Locate the cell with the specified text and output its [X, Y] center coordinate. 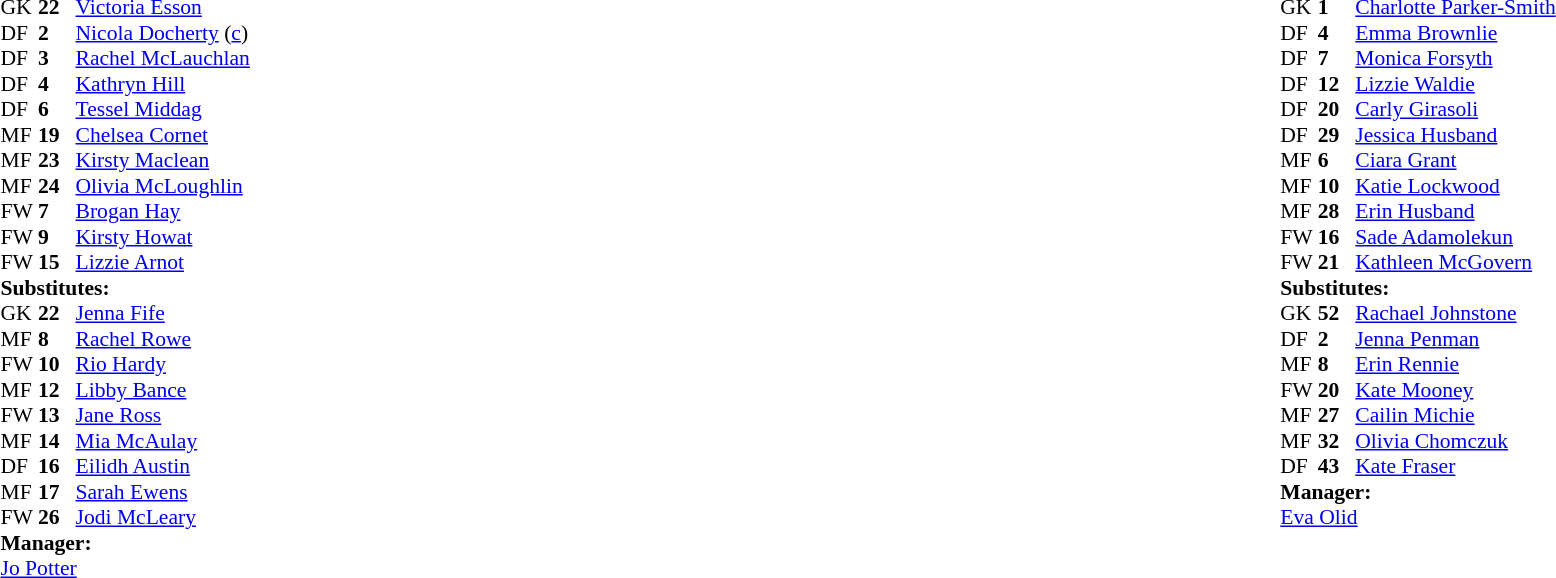
Rio Hardy [163, 365]
Rachael Johnstone [1455, 313]
13 [57, 415]
Chelsea Cornet [163, 135]
Jane Ross [163, 415]
Eilidh Austin [163, 467]
27 [1337, 415]
Cailin Michie [1455, 415]
Kirsty Howat [163, 237]
9 [57, 237]
21 [1337, 263]
Emma Brownlie [1455, 33]
Jenna Fife [163, 313]
15 [57, 263]
Brogan Hay [163, 211]
Jenna Penman [1455, 339]
Kate Fraser [1455, 467]
Ciara Grant [1455, 161]
29 [1337, 135]
Rachel Rowe [163, 339]
19 [57, 135]
22 [57, 313]
Kathleen McGovern [1455, 263]
24 [57, 186]
52 [1337, 313]
Tessel Middag [163, 109]
Lizzie Waldie [1455, 84]
Jessica Husband [1455, 135]
Mia McAulay [163, 441]
Rachel McLauchlan [163, 59]
Sade Adamolekun [1455, 237]
Eva Olid [1418, 517]
Kirsty Maclean [163, 161]
Olivia McLoughlin [163, 186]
Nicola Docherty (c) [163, 33]
17 [57, 492]
Kate Mooney [1455, 390]
Sarah Ewens [163, 492]
Olivia Chomczuk [1455, 441]
43 [1337, 467]
Lizzie Arnot [163, 263]
3 [57, 59]
Jodi McLeary [163, 517]
Erin Husband [1455, 211]
28 [1337, 211]
23 [57, 161]
32 [1337, 441]
Erin Rennie [1455, 365]
Libby Bance [163, 390]
Kathryn Hill [163, 84]
Carly Girasoli [1455, 109]
26 [57, 517]
14 [57, 441]
Monica Forsyth [1455, 59]
Katie Lockwood [1455, 186]
